For the text-containing cell, return its midpoint in (X, Y) coordinate format. 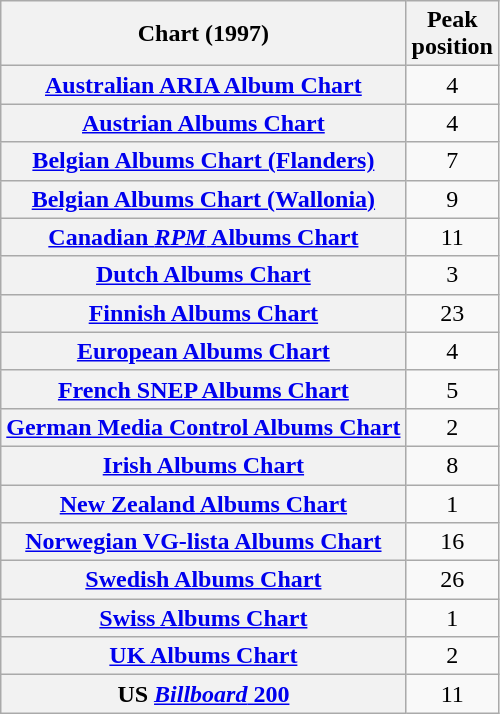
Dutch Albums Chart (204, 275)
Finnish Albums Chart (204, 313)
Canadian RPM Albums Chart (204, 237)
European Albums Chart (204, 351)
German Media Control Albums Chart (204, 427)
Austrian Albums Chart (204, 123)
Swiss Albums Chart (204, 618)
5 (452, 389)
Chart (1997) (204, 34)
16 (452, 542)
Swedish Albums Chart (204, 580)
Norwegian VG-lista Albums Chart (204, 542)
23 (452, 313)
Belgian Albums Chart (Flanders) (204, 161)
French SNEP Albums Chart (204, 389)
Irish Albums Chart (204, 465)
Australian ARIA Album Chart (204, 85)
Peakposition (452, 34)
US Billboard 200 (204, 694)
Belgian Albums Chart (Wallonia) (204, 199)
7 (452, 161)
9 (452, 199)
8 (452, 465)
UK Albums Chart (204, 656)
26 (452, 580)
3 (452, 275)
New Zealand Albums Chart (204, 503)
